Locate the cell with the specified text and output its [X, Y] center coordinate. 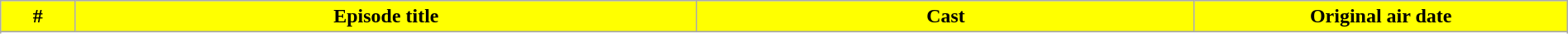
Cast [946, 17]
# [38, 17]
Original air date [1381, 17]
Episode title [386, 17]
